Provide the [X, Y] coordinate of the cell's center where the given text is located.  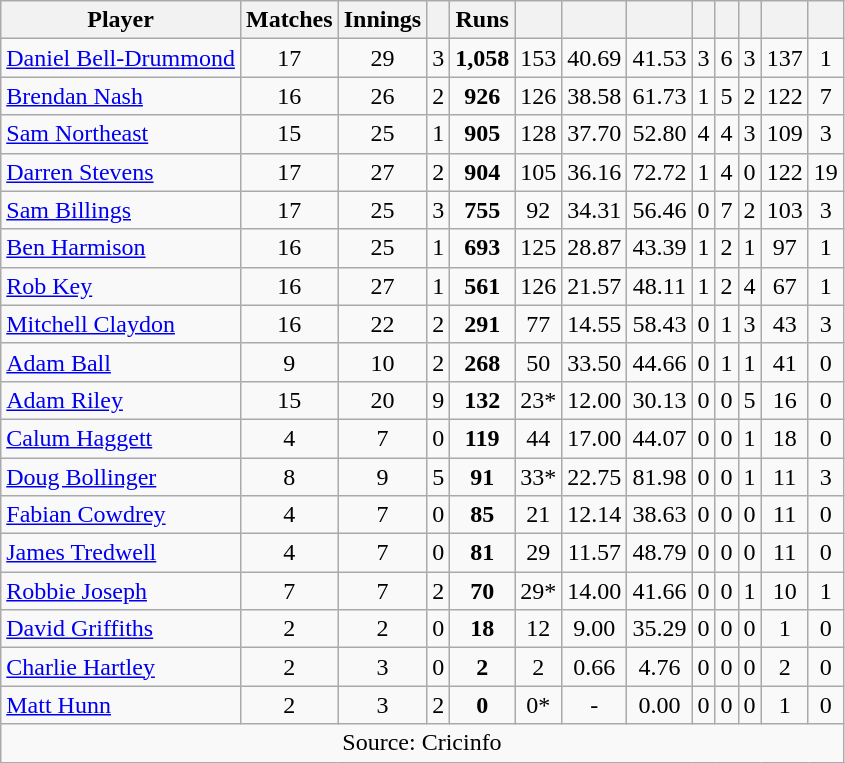
4.76 [660, 667]
52.80 [660, 134]
23* [538, 400]
92 [538, 210]
0.00 [660, 705]
58.43 [660, 324]
81.98 [660, 477]
21.57 [594, 286]
109 [784, 134]
11.57 [594, 553]
44.07 [660, 438]
22 [382, 324]
Darren Stevens [121, 172]
41 [784, 362]
91 [482, 477]
44.66 [660, 362]
Innings [382, 20]
48.11 [660, 286]
6 [726, 58]
14.00 [594, 591]
35.29 [660, 629]
38.58 [594, 96]
72.72 [660, 172]
Adam Riley [121, 400]
8 [289, 477]
103 [784, 210]
125 [538, 248]
Fabian Cowdrey [121, 515]
21 [538, 515]
26 [382, 96]
Charlie Hartley [121, 667]
119 [482, 438]
12.00 [594, 400]
19 [826, 172]
Sam Northeast [121, 134]
904 [482, 172]
56.46 [660, 210]
48.79 [660, 553]
David Griffiths [121, 629]
81 [482, 553]
105 [538, 172]
153 [538, 58]
14.55 [594, 324]
34.31 [594, 210]
Rob Key [121, 286]
22.75 [594, 477]
561 [482, 286]
40.69 [594, 58]
29* [538, 591]
20 [382, 400]
1,058 [482, 58]
Player [121, 20]
67 [784, 286]
- [594, 705]
12.14 [594, 515]
33.50 [594, 362]
77 [538, 324]
0.66 [594, 667]
43.39 [660, 248]
41.66 [660, 591]
70 [482, 591]
0* [538, 705]
41.53 [660, 58]
17.00 [594, 438]
Matt Hunn [121, 705]
137 [784, 58]
128 [538, 134]
268 [482, 362]
30.13 [660, 400]
Sam Billings [121, 210]
85 [482, 515]
43 [784, 324]
97 [784, 248]
Matches [289, 20]
Robbie Joseph [121, 591]
Mitchell Claydon [121, 324]
926 [482, 96]
755 [482, 210]
905 [482, 134]
Source: Cricinfo [422, 743]
Adam Ball [121, 362]
Doug Bollinger [121, 477]
James Tredwell [121, 553]
Daniel Bell-Drummond [121, 58]
36.16 [594, 172]
37.70 [594, 134]
38.63 [660, 515]
Calum Haggett [121, 438]
44 [538, 438]
50 [538, 362]
693 [482, 248]
12 [538, 629]
Runs [482, 20]
Brendan Nash [121, 96]
33* [538, 477]
61.73 [660, 96]
Ben Harmison [121, 248]
132 [482, 400]
28.87 [594, 248]
291 [482, 324]
9.00 [594, 629]
